Search for the cell housing the specified text and yield its (x, y) center coordinate. 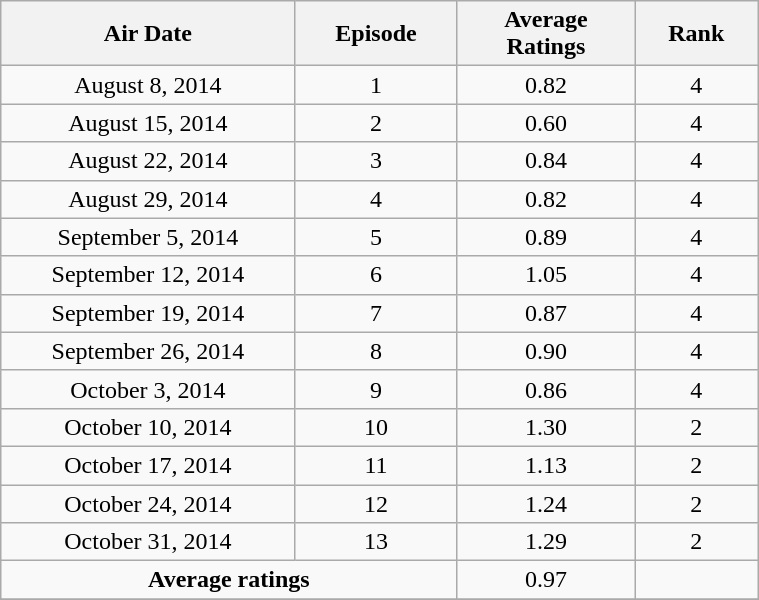
Rank (696, 34)
September 12, 2014 (148, 275)
1.13 (546, 465)
0.97 (546, 580)
1 (376, 85)
3 (376, 161)
September 5, 2014 (148, 237)
13 (376, 542)
12 (376, 503)
9 (376, 389)
August 22, 2014 (148, 161)
October 10, 2014 (148, 427)
1.05 (546, 275)
11 (376, 465)
October 31, 2014 (148, 542)
Average ratings (229, 580)
August 29, 2014 (148, 199)
Air Date (148, 34)
10 (376, 427)
7 (376, 313)
0.89 (546, 237)
5 (376, 237)
August 15, 2014 (148, 123)
0.87 (546, 313)
0.60 (546, 123)
0.90 (546, 351)
Average Ratings (546, 34)
October 3, 2014 (148, 389)
August 8, 2014 (148, 85)
September 26, 2014 (148, 351)
September 19, 2014 (148, 313)
6 (376, 275)
0.86 (546, 389)
8 (376, 351)
1.24 (546, 503)
Episode (376, 34)
1.29 (546, 542)
October 24, 2014 (148, 503)
October 17, 2014 (148, 465)
1.30 (546, 427)
0.84 (546, 161)
